For the text-containing cell, return its midpoint in (x, y) coordinate format. 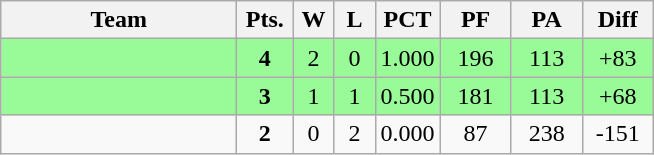
L (354, 20)
0.000 (408, 134)
PCT (408, 20)
Diff (618, 20)
0.500 (408, 96)
196 (476, 58)
1.000 (408, 58)
4 (265, 58)
Pts. (265, 20)
238 (546, 134)
87 (476, 134)
-151 (618, 134)
PF (476, 20)
+68 (618, 96)
PA (546, 20)
3 (265, 96)
Team (119, 20)
W (314, 20)
181 (476, 96)
+83 (618, 58)
